Detect which cell encompasses the target text, then output its (x, y) center coordinate. 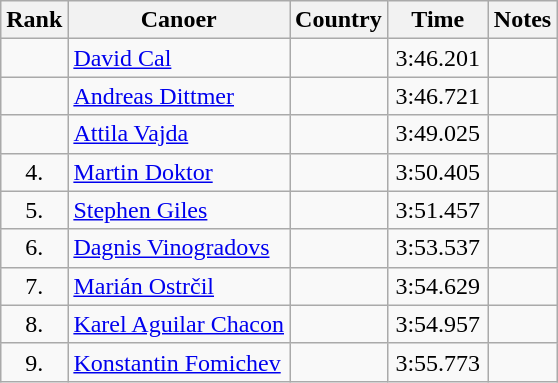
3:55.773 (438, 362)
Stephen Giles (179, 210)
3:53.537 (438, 248)
6. (34, 248)
3:49.025 (438, 134)
Country (339, 20)
3:50.405 (438, 172)
Attila Vajda (179, 134)
3:46.201 (438, 58)
Andreas Dittmer (179, 96)
David Cal (179, 58)
3:46.721 (438, 96)
4. (34, 172)
Konstantin Fomichev (179, 362)
Karel Aguilar Chacon (179, 324)
8. (34, 324)
Rank (34, 20)
3:54.629 (438, 286)
Canoer (179, 20)
9. (34, 362)
Marián Ostrčil (179, 286)
Martin Doktor (179, 172)
Dagnis Vinogradovs (179, 248)
5. (34, 210)
Time (438, 20)
Notes (522, 20)
7. (34, 286)
3:54.957 (438, 324)
3:51.457 (438, 210)
